Pinpoint the cell where the given text exists, returning its [X, Y] midpoint coordinate. 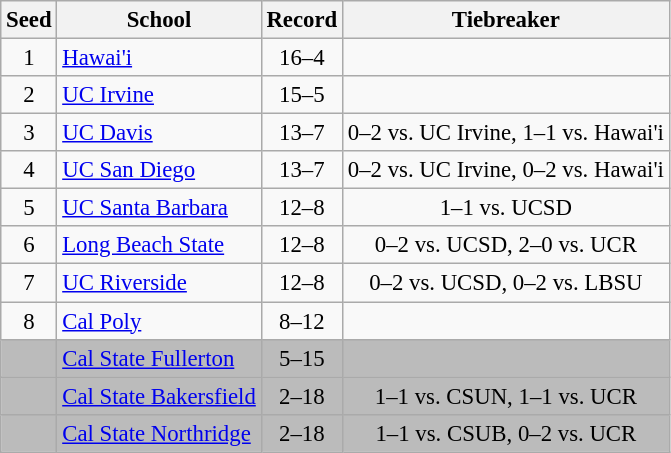
UC San Diego [159, 170]
5–15 [302, 358]
1–1 vs. UCSD [506, 208]
Cal Poly [159, 321]
8 [29, 321]
8–12 [302, 321]
2 [29, 95]
6 [29, 245]
UC Santa Barbara [159, 208]
3 [29, 133]
0–2 vs. UCSD, 2–0 vs. UCR [506, 245]
Hawai'i [159, 58]
1–1 vs. CSUN, 1–1 vs. UCR [506, 396]
Tiebreaker [506, 20]
4 [29, 170]
UC Davis [159, 133]
Cal State Bakersfield [159, 396]
0–2 vs. UCSD, 0–2 vs. LBSU [506, 283]
0–2 vs. UC Irvine, 0–2 vs. Hawai'i [506, 170]
Long Beach State [159, 245]
UC Riverside [159, 283]
0–2 vs. UC Irvine, 1–1 vs. Hawai'i [506, 133]
7 [29, 283]
1 [29, 58]
UC Irvine [159, 95]
Record [302, 20]
Cal State Northridge [159, 433]
5 [29, 208]
Cal State Fullerton [159, 358]
16–4 [302, 58]
15–5 [302, 95]
Seed [29, 20]
1–1 vs. CSUB, 0–2 vs. UCR [506, 433]
School [159, 20]
